Search for the cell housing the specified text and yield its (x, y) center coordinate. 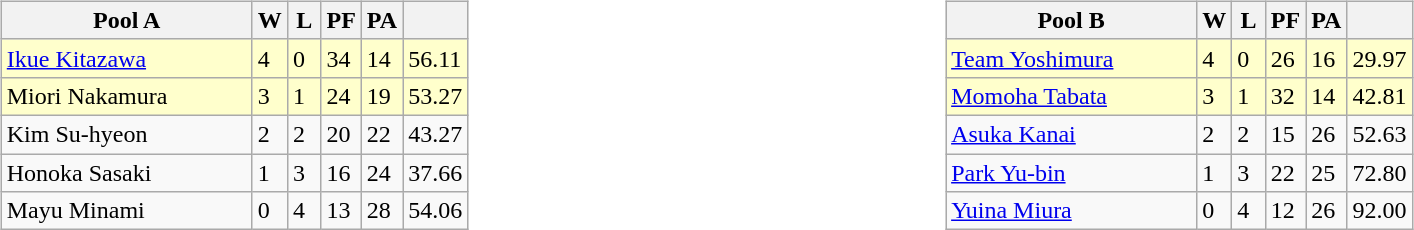
Park Yu-bin (1072, 173)
37.66 (436, 173)
42.81 (1380, 96)
19 (382, 96)
Miori Nakamura (126, 96)
53.27 (436, 96)
Ikue Kitazawa (126, 58)
56.11 (436, 58)
12 (1285, 211)
Asuka Kanai (1072, 134)
34 (341, 58)
Momoha Tabata (1072, 96)
32 (1285, 96)
Team Yoshimura (1072, 58)
20 (341, 134)
Pool A (126, 20)
29.97 (1380, 58)
72.80 (1380, 173)
25 (1326, 173)
43.27 (436, 134)
92.00 (1380, 211)
Pool B (1072, 20)
13 (341, 211)
54.06 (436, 211)
Mayu Minami (126, 211)
Yuina Miura (1072, 211)
52.63 (1380, 134)
15 (1285, 134)
Honoka Sasaki (126, 173)
Kim Su-hyeon (126, 134)
28 (382, 211)
